Capture the cell that displays the provided text and extract its (X, Y) central coordinate. 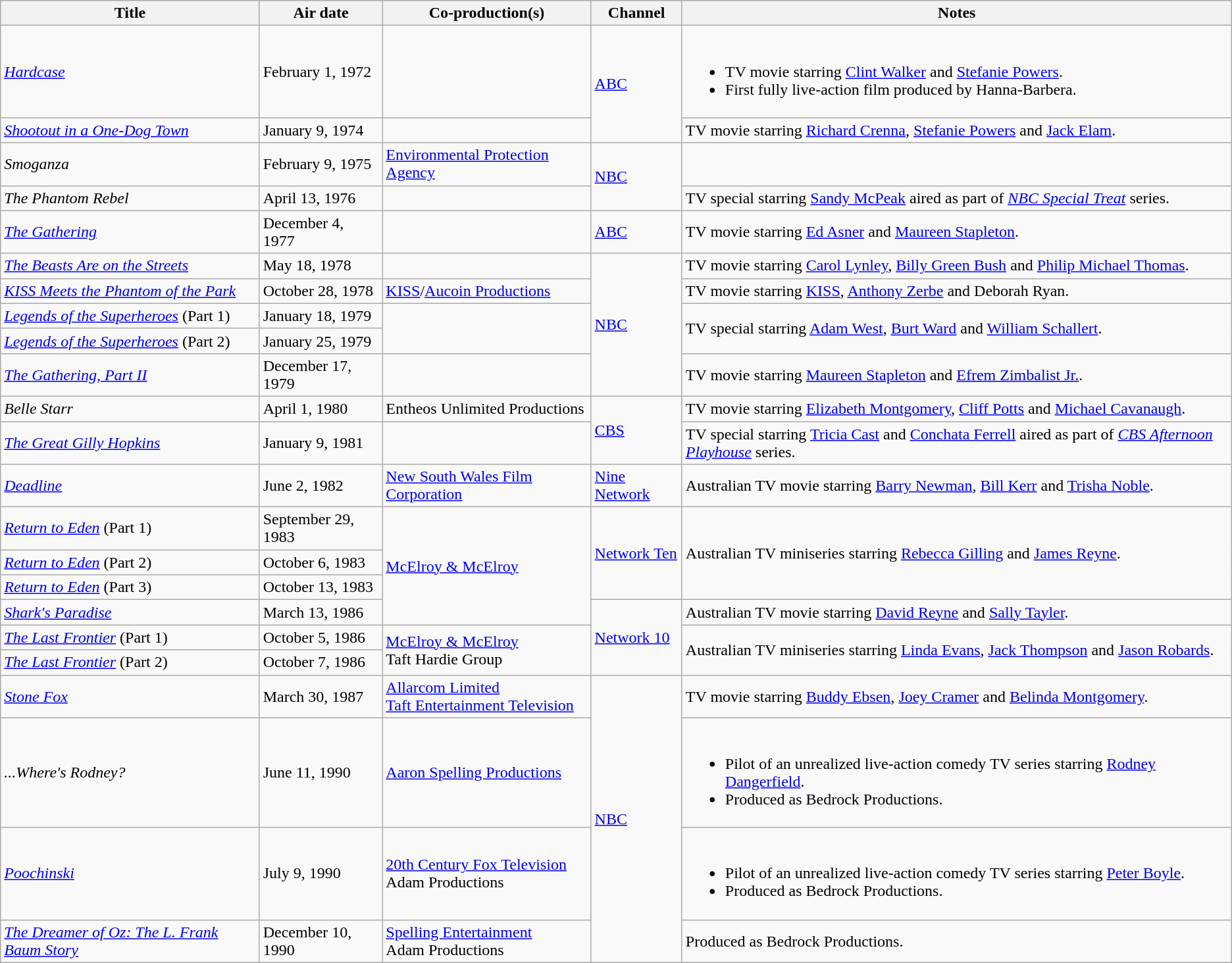
December 4, 1977 (321, 232)
Notes (957, 13)
TV movie starring Ed Asner and Maureen Stapleton. (957, 232)
McElroy & McElroyTaft Hardie Group (487, 650)
McElroy & McElroy (487, 566)
TV movie starring Elizabeth Montgomery, Cliff Potts and Michael Cavanaugh. (957, 408)
The Gathering (130, 232)
TV movie starring Maureen Stapleton and Efrem Zimbalist Jr.. (957, 375)
TV movie starring Clint Walker and Stefanie Powers.First fully live-action film produced by Hanna-Barbera. (957, 72)
Return to Eden (Part 2) (130, 562)
The Phantom Rebel (130, 198)
October 13, 1983 (321, 587)
October 28, 1978 (321, 291)
September 29, 1983 (321, 529)
Channel (636, 13)
October 6, 1983 (321, 562)
TV special starring Tricia Cast and Conchata Ferrell aired as part of CBS Afternoon Playhouse series. (957, 442)
The Last Frontier (Part 1) (130, 637)
March 13, 1986 (321, 612)
Produced as Bedrock Productions. (957, 941)
Australian TV movie starring David Reyne and Sally Tayler. (957, 612)
TV movie starring Buddy Ebsen, Joey Cramer and Belinda Montgomery. (957, 696)
Allarcom LimitedTaft Entertainment Television (487, 696)
TV special starring Adam West, Burt Ward and William Schallert. (957, 328)
Hardcase (130, 72)
Australian TV miniseries starring Linda Evans, Jack Thompson and Jason Robards. (957, 650)
Aaron Spelling Productions (487, 772)
December 10, 1990 (321, 941)
December 17, 1979 (321, 375)
Australian TV miniseries starring Rebecca Gilling and James Reyne. (957, 554)
January 18, 1979 (321, 316)
Co-production(s) (487, 13)
February 9, 1975 (321, 164)
Return to Eden (Part 1) (130, 529)
Belle Starr (130, 408)
KISS/Aucoin Productions (487, 291)
Shootout in a One-Dog Town (130, 130)
Legends of the Superheroes (Part 1) (130, 316)
June 11, 1990 (321, 772)
July 9, 1990 (321, 874)
January 9, 1981 (321, 442)
January 25, 1979 (321, 341)
Shark's Paradise (130, 612)
Environmental Protection Agency (487, 164)
Entheos Unlimited Productions (487, 408)
The Beasts Are on the Streets (130, 266)
October 5, 1986 (321, 637)
The Last Frontier (Part 2) (130, 662)
Poochinski (130, 874)
January 9, 1974 (321, 130)
The Great Gilly Hopkins (130, 442)
The Dreamer of Oz: The L. Frank Baum Story (130, 941)
Network 10 (636, 637)
Return to Eden (Part 3) (130, 587)
Nine Network (636, 485)
Air date (321, 13)
TV special starring Sandy McPeak aired as part of NBC Special Treat series. (957, 198)
...Where's Rodney? (130, 772)
Pilot of an unrealized live-action comedy TV series starring Rodney Dangerfield.Produced as Bedrock Productions. (957, 772)
Stone Fox (130, 696)
Title (130, 13)
TV movie starring KISS, Anthony Zerbe and Deborah Ryan. (957, 291)
TV movie starring Carol Lynley, Billy Green Bush and Philip Michael Thomas. (957, 266)
KISS Meets the Phantom of the Park (130, 291)
Spelling EntertainmentAdam Productions (487, 941)
20th Century Fox TelevisionAdam Productions (487, 874)
Network Ten (636, 554)
Smoganza (130, 164)
The Gathering, Part II (130, 375)
February 1, 1972 (321, 72)
TV movie starring Richard Crenna, Stefanie Powers and Jack Elam. (957, 130)
April 13, 1976 (321, 198)
Pilot of an unrealized live-action comedy TV series starring Peter Boyle.Produced as Bedrock Productions. (957, 874)
October 7, 1986 (321, 662)
Australian TV movie starring Barry Newman, Bill Kerr and Trisha Noble. (957, 485)
CBS (636, 430)
New South Wales Film Corporation (487, 485)
April 1, 1980 (321, 408)
June 2, 1982 (321, 485)
May 18, 1978 (321, 266)
Legends of the Superheroes (Part 2) (130, 341)
Deadline (130, 485)
March 30, 1987 (321, 696)
